Return the (X, Y) coordinate for the center point of the cell that contains the specified text.  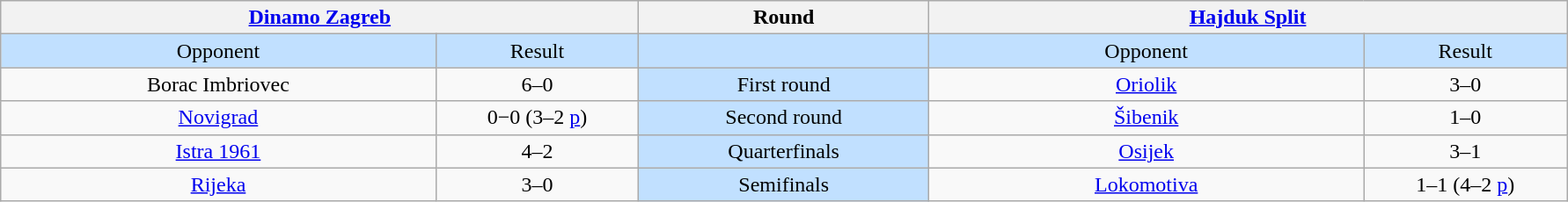
Hajduk Split (1248, 18)
Novigrad (218, 118)
Quarterfinals (784, 151)
Semifinals (784, 184)
Osijek (1146, 151)
1–0 (1466, 118)
Second round (784, 118)
6–0 (537, 84)
Šibenik (1146, 118)
3–1 (1466, 151)
4–2 (537, 151)
Oriolik (1146, 84)
Round (784, 18)
Borac Imbriovec (218, 84)
0−0 (3–2 p) (537, 118)
1–1 (4–2 p) (1466, 184)
Istra 1961 (218, 151)
Dinamo Zagreb (320, 18)
Rijeka (218, 184)
Lokomotiva (1146, 184)
First round (784, 84)
